Capture the cell that displays the provided text and extract its (X, Y) central coordinate. 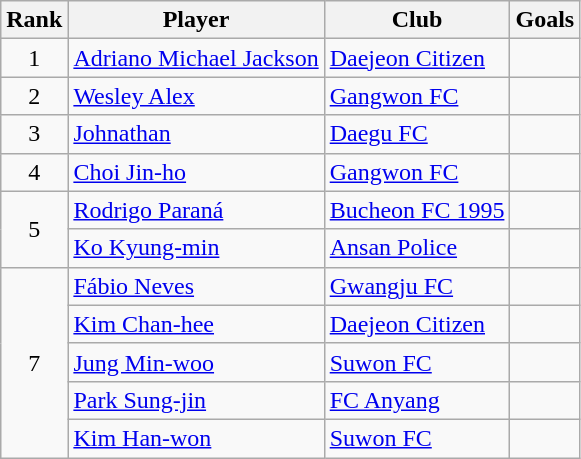
Player (196, 20)
Ansan Police (417, 248)
Park Sung-jin (196, 400)
Gwangju FC (417, 286)
FC Anyang (417, 400)
Johnathan (196, 134)
4 (34, 172)
Club (417, 20)
5 (34, 229)
Jung Min-woo (196, 362)
Kim Chan-hee (196, 324)
Adriano Michael Jackson (196, 58)
Bucheon FC 1995 (417, 210)
3 (34, 134)
Choi Jin-ho (196, 172)
2 (34, 96)
Rodrigo Paraná (196, 210)
7 (34, 362)
1 (34, 58)
Goals (545, 20)
Rank (34, 20)
Fábio Neves (196, 286)
Ko Kyung-min (196, 248)
Daegu FC (417, 134)
Kim Han-won (196, 438)
Wesley Alex (196, 96)
